From the cell containing the given text, extract its center point as (X, Y) coordinate. 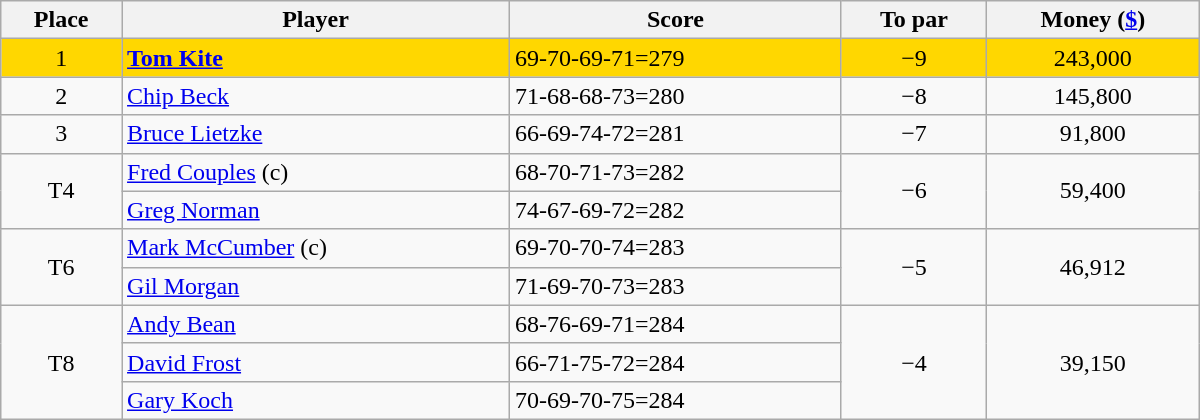
Tom Kite (316, 58)
−6 (914, 191)
71-69-70-73=283 (675, 286)
2 (62, 96)
66-69-74-72=281 (675, 134)
Place (62, 20)
46,912 (1092, 267)
−5 (914, 267)
Bruce Lietzke (316, 134)
T8 (62, 362)
Andy Bean (316, 324)
59,400 (1092, 191)
Score (675, 20)
Chip Beck (316, 96)
David Frost (316, 362)
91,800 (1092, 134)
To par (914, 20)
Player (316, 20)
−4 (914, 362)
39,150 (1092, 362)
145,800 (1092, 96)
68-70-71-73=282 (675, 172)
3 (62, 134)
69-70-69-71=279 (675, 58)
T6 (62, 267)
Gil Morgan (316, 286)
T4 (62, 191)
1 (62, 58)
Greg Norman (316, 210)
Gary Koch (316, 400)
243,000 (1092, 58)
74-67-69-72=282 (675, 210)
−7 (914, 134)
71-68-68-73=280 (675, 96)
69-70-70-74=283 (675, 248)
68-76-69-71=284 (675, 324)
Fred Couples (c) (316, 172)
70-69-70-75=284 (675, 400)
−8 (914, 96)
−9 (914, 58)
Money ($) (1092, 20)
66-71-75-72=284 (675, 362)
Mark McCumber (c) (316, 248)
